Return [X, Y] of the center of cell containing provided text 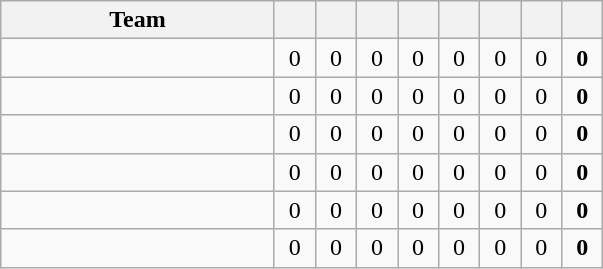
Team [138, 20]
